From the cell containing the given text, extract its center point as (x, y) coordinate. 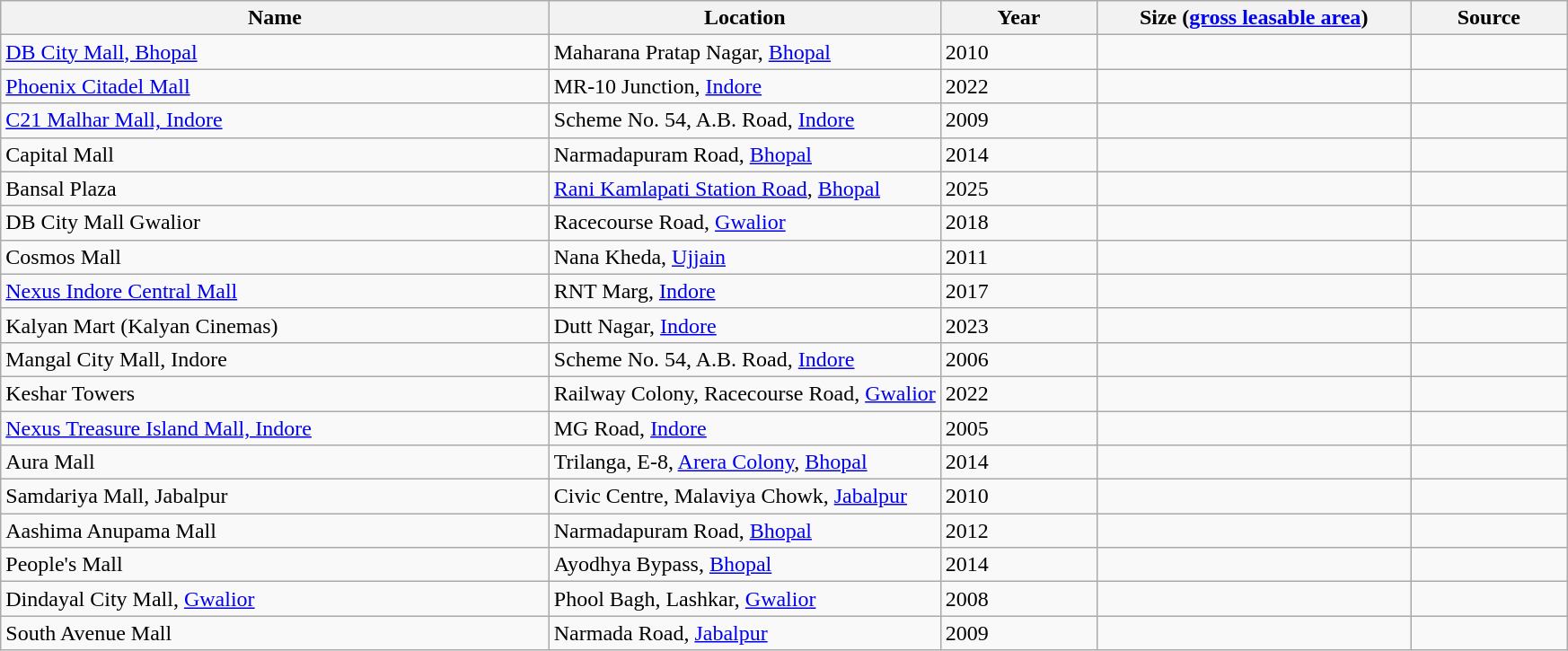
DB City Mall Gwalior (275, 223)
Trilanga, E-8, Arera Colony, Bhopal (744, 462)
South Avenue Mall (275, 633)
2011 (1018, 257)
Narmada Road, Jabalpur (744, 633)
Dutt Nagar, Indore (744, 325)
Aashima Anupama Mall (275, 531)
Ayodhya Bypass, Bhopal (744, 565)
Nexus Indore Central Mall (275, 291)
Phoenix Citadel Mall (275, 86)
Keshar Towers (275, 393)
2017 (1018, 291)
Nexus Treasure Island Mall, Indore (275, 428)
Phool Bagh, Lashkar, Gwalior (744, 599)
2018 (1018, 223)
MR-10 Junction, Indore (744, 86)
2008 (1018, 599)
Capital Mall (275, 154)
Maharana Pratap Nagar, Bhopal (744, 52)
People's Mall (275, 565)
Civic Centre, Malaviya Chowk, Jabalpur (744, 497)
2025 (1018, 189)
MG Road, Indore (744, 428)
C21 Malhar Mall, Indore (275, 120)
2023 (1018, 325)
Dindayal City Mall, Gwalior (275, 599)
Name (275, 18)
Aura Mall (275, 462)
Size (gross leasable area) (1254, 18)
Bansal Plaza (275, 189)
2006 (1018, 359)
Racecourse Road, Gwalior (744, 223)
2005 (1018, 428)
Nana Kheda, Ujjain (744, 257)
RNT Marg, Indore (744, 291)
Cosmos Mall (275, 257)
Samdariya Mall, Jabalpur (275, 497)
Source (1489, 18)
Kalyan Mart (Kalyan Cinemas) (275, 325)
DB City Mall, Bhopal (275, 52)
Location (744, 18)
Year (1018, 18)
Railway Colony, Racecourse Road, Gwalior (744, 393)
Mangal City Mall, Indore (275, 359)
2012 (1018, 531)
Rani Kamlapati Station Road, Bhopal (744, 189)
